Pinpoint the cell where the given text exists, returning its (X, Y) midpoint coordinate. 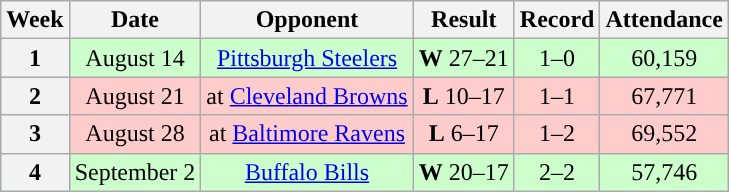
August 21 (135, 96)
Opponent (307, 20)
W 27–21 (464, 58)
Buffalo Bills (307, 172)
Result (464, 20)
2–2 (557, 172)
W 20–17 (464, 172)
at Baltimore Ravens (307, 134)
1–0 (557, 58)
L 6–17 (464, 134)
1–2 (557, 134)
1 (35, 58)
Date (135, 20)
Pittsburgh Steelers (307, 58)
4 (35, 172)
at Cleveland Browns (307, 96)
August 28 (135, 134)
69,552 (664, 134)
2 (35, 96)
Record (557, 20)
Week (35, 20)
1–1 (557, 96)
Attendance (664, 20)
September 2 (135, 172)
L 10–17 (464, 96)
57,746 (664, 172)
60,159 (664, 58)
67,771 (664, 96)
3 (35, 134)
August 14 (135, 58)
